Identify which cell holds the provided text, then report its [X, Y] central coordinate. 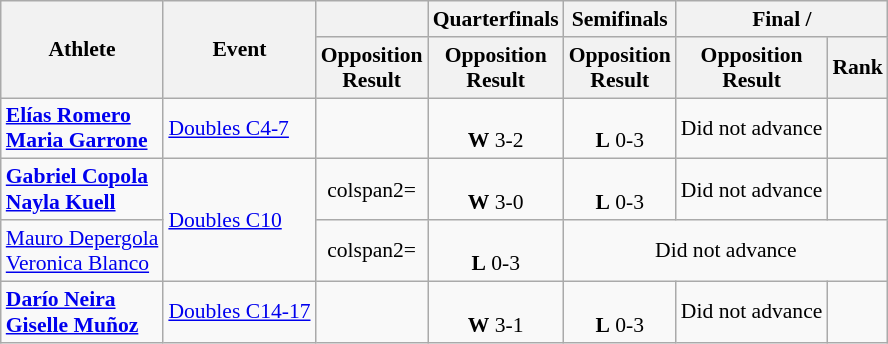
W 3-1 [496, 312]
Elías RomeroMaria Garrone [82, 128]
Final / [782, 19]
Athlete [82, 50]
Doubles C4-7 [239, 128]
Darío NeiraGiselle Muñoz [82, 312]
Doubles C14-17 [239, 312]
Mauro DepergolaVeronica Blanco [82, 250]
W 3-0 [496, 190]
Rank [858, 68]
Gabriel CopolaNayla Kuell [82, 190]
Doubles C10 [239, 220]
Quarterfinals [496, 19]
W 3-2 [496, 128]
Event [239, 50]
Semifinals [620, 19]
